Locate the cell with the specified text and output its [x, y] center coordinate. 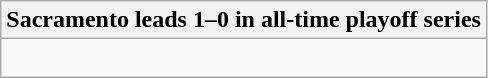
Sacramento leads 1–0 in all-time playoff series [244, 20]
